For the text-containing cell, return its midpoint in [X, Y] coordinate format. 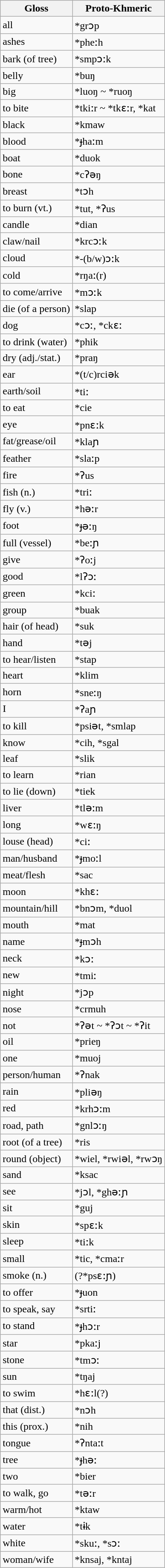
two [37, 1476]
*cʔəŋ [119, 175]
boat [37, 158]
*kɔː [119, 959]
to burn (vt.) [37, 208]
*ʔus [119, 475]
that (dist.) [37, 1410]
louse (head) [37, 842]
*ʔoːj [119, 560]
to bite [37, 108]
breast [37, 191]
to lie (down) [37, 791]
to drink (water) [37, 342]
*ɟuon [119, 1292]
root (of a tree) [37, 1142]
this (prox.) [37, 1426]
skin [37, 1225]
*ʔntaːt [119, 1443]
to offer [37, 1292]
full (vessel) [37, 543]
moon [37, 892]
*knsaj, *kntaj [119, 1559]
*muoj [119, 1058]
*triː [119, 492]
cloud [37, 258]
ear [37, 375]
*ɟhaːm [119, 141]
sit [37, 1208]
heart [37, 676]
*bnɔm, *duol [119, 909]
to eat [37, 408]
Gloss [37, 9]
cold [37, 275]
eye [37, 425]
*prieŋ [119, 1042]
*tiː [119, 391]
leaf [37, 759]
*smpɔːk [119, 59]
*tic, *cmaːr [119, 1259]
*hɛːl(?) [119, 1393]
night [37, 992]
smoke (n.) [37, 1275]
*slik [119, 759]
to stand [37, 1326]
*psiət, *smlap [119, 726]
*phik [119, 342]
*tɨk [119, 1526]
all [37, 25]
*bier [119, 1476]
*tmɔː [119, 1360]
*ʔət ~ *ʔɔt ~ *ʔit [119, 1026]
round (object) [37, 1159]
give [37, 560]
candle [37, 225]
*rŋaː(r) [119, 275]
star [37, 1343]
*cie [119, 408]
*kciː [119, 593]
ashes [37, 42]
big [37, 92]
sleep [37, 1242]
*pheːh [119, 42]
feather [37, 458]
tongue [37, 1443]
*tŋaj [119, 1376]
hand [37, 643]
*klaɲ [119, 441]
die (of a person) [37, 309]
not [37, 1026]
*ktaw [119, 1510]
*wɛːŋ [119, 825]
to speak, say [37, 1309]
*luoŋ ~ *ruoŋ [119, 92]
to come/arrive [37, 292]
*klim [119, 676]
*suk [119, 626]
*grɔp [119, 25]
belly [37, 76]
nose [37, 1008]
*guj [119, 1208]
*wiel, *rwiəl, *rwɔŋ [119, 1159]
*sac [119, 875]
*(t/c)rciək [119, 375]
*mɔːk [119, 292]
dry (adj./stat.) [37, 358]
one [37, 1058]
fish (n.) [37, 492]
*təːr [119, 1493]
*crmuh [119, 1008]
*khɛː [119, 892]
blood [37, 141]
*ɟəːŋ [119, 526]
*ʔnak [119, 1075]
*duok [119, 158]
*sneːŋ [119, 692]
*ksac [119, 1175]
*krhɔːm [119, 1108]
dog [37, 325]
person/human [37, 1075]
*tɔh [119, 191]
to kill [37, 726]
to walk, go [37, 1493]
to learn [37, 775]
small [37, 1259]
*srtiː [119, 1309]
*mat [119, 925]
*buak [119, 610]
sand [37, 1175]
group [37, 610]
*tut, *ʔus [119, 208]
*cih, *sgal [119, 742]
*buŋ [119, 76]
*tiːk [119, 1242]
neck [37, 959]
*pnɛːk [119, 425]
*tkiːr ~ *tkɛːr, *kat [119, 108]
*cɔː, *ckɛː [119, 325]
long [37, 825]
know [37, 742]
bone [37, 175]
horn [37, 692]
*ɟmoːl [119, 858]
*slaːp [119, 458]
*skuː, *sɔː [119, 1543]
man/husband [37, 858]
(?*psɛːɲ) [119, 1275]
*spɛːk [119, 1225]
*nɔh [119, 1410]
to hear/listen [37, 659]
white [37, 1543]
*dian [119, 225]
*tiek [119, 791]
*kmaw [119, 125]
oil [37, 1042]
*təj [119, 643]
warm/hot [37, 1510]
liver [37, 808]
*pkaːj [119, 1343]
bark (of tree) [37, 59]
*ɟhɔːr [119, 1326]
stone [37, 1360]
*ɟmɔh [119, 941]
hair (of head) [37, 626]
foot [37, 526]
see [37, 1192]
to swim [37, 1393]
name [37, 941]
*pliəŋ [119, 1092]
*jɔp [119, 992]
Proto-Khmeric [119, 9]
fly (v.) [37, 509]
*həːr [119, 509]
*beːɲ [119, 543]
new [37, 975]
green [37, 593]
*ʔaɲ [119, 709]
rain [37, 1092]
woman/wife [37, 1559]
good [37, 577]
*-(b/w)ɔːk [119, 258]
*stap [119, 659]
*krcɔːk [119, 242]
*slap [119, 309]
sun [37, 1376]
black [37, 125]
road, path [37, 1125]
*tmiː [119, 975]
tree [37, 1460]
*nih [119, 1426]
*tləːm [119, 808]
fire [37, 475]
fat/grease/oil [37, 441]
*gnlɔːŋ [119, 1125]
*jɔl, *ghəːɲ [119, 1192]
*ciː [119, 842]
*ɟhəː [119, 1460]
mountain/hill [37, 909]
water [37, 1526]
earth/soil [37, 391]
claw/nail [37, 242]
*praŋ [119, 358]
I [37, 709]
*rian [119, 775]
*lʔɔː [119, 577]
*ris [119, 1142]
meat/flesh [37, 875]
mouth [37, 925]
red [37, 1108]
